From the cell containing the given text, extract its center point as [X, Y] coordinate. 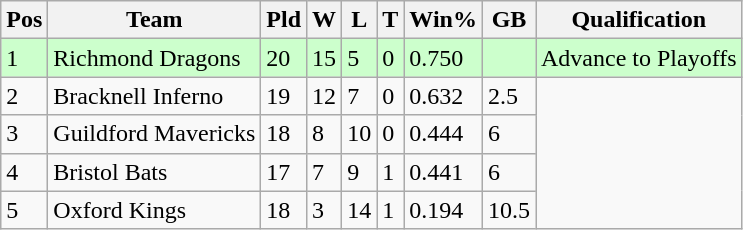
W [324, 20]
9 [360, 172]
Richmond Dragons [154, 58]
Bracknell Inferno [154, 96]
Bristol Bats [154, 172]
Guildford Mavericks [154, 134]
0.750 [444, 58]
Oxford Kings [154, 210]
Advance to Playoffs [640, 58]
14 [360, 210]
17 [284, 172]
T [390, 20]
Win% [444, 20]
Qualification [640, 20]
GB [508, 20]
19 [284, 96]
2 [24, 96]
10 [360, 134]
2.5 [508, 96]
12 [324, 96]
4 [24, 172]
Team [154, 20]
L [360, 20]
Pld [284, 20]
20 [284, 58]
0.441 [444, 172]
0.632 [444, 96]
0.444 [444, 134]
10.5 [508, 210]
Pos [24, 20]
8 [324, 134]
0.194 [444, 210]
15 [324, 58]
